Find where the given text appears and provide that cell's center as (x, y) coordinate. 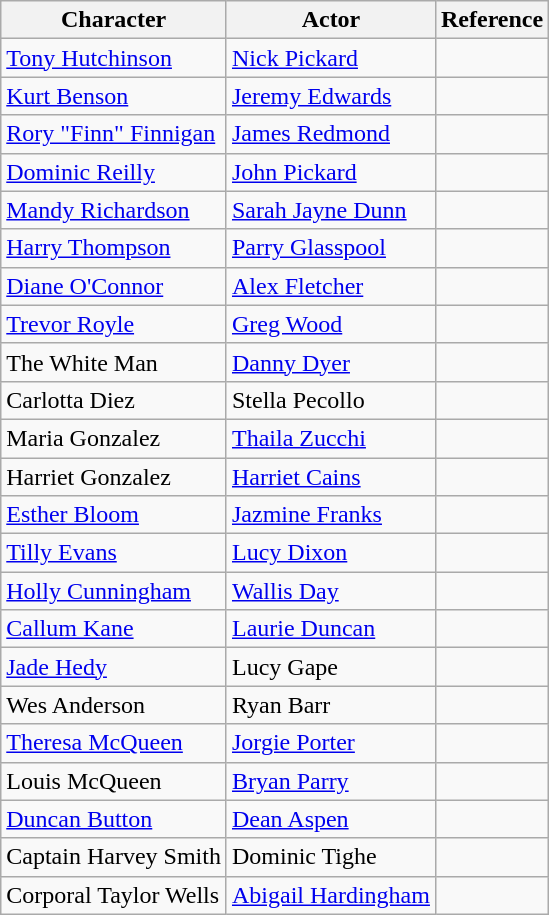
Jazmine Franks (330, 515)
Rory "Finn" Finnigan (114, 134)
Stella Pecollo (330, 400)
Callum Kane (114, 629)
Ryan Barr (330, 705)
Abigail Hardingham (330, 895)
Thaila Zucchi (330, 438)
Character (114, 20)
Holly Cunningham (114, 591)
Wes Anderson (114, 705)
Lucy Dixon (330, 553)
Harry Thompson (114, 248)
Danny Dyer (330, 362)
Greg Wood (330, 324)
Harriet Cains (330, 477)
The White Man (114, 362)
Louis McQueen (114, 781)
Esther Bloom (114, 515)
John Pickard (330, 172)
Dean Aspen (330, 819)
Maria Gonzalez (114, 438)
Lucy Gape (330, 667)
Jorgie Porter (330, 743)
Wallis Day (330, 591)
Captain Harvey Smith (114, 857)
Actor (330, 20)
Reference (492, 20)
Laurie Duncan (330, 629)
Dominic Reilly (114, 172)
Jeremy Edwards (330, 96)
Dominic Tighe (330, 857)
James Redmond (330, 134)
Tony Hutchinson (114, 58)
Jade Hedy (114, 667)
Duncan Button (114, 819)
Mandy Richardson (114, 210)
Bryan Parry (330, 781)
Corporal Taylor Wells (114, 895)
Nick Pickard (330, 58)
Theresa McQueen (114, 743)
Trevor Royle (114, 324)
Harriet Gonzalez (114, 477)
Carlotta Diez (114, 400)
Parry Glasspool (330, 248)
Diane O'Connor (114, 286)
Alex Fletcher (330, 286)
Kurt Benson (114, 96)
Sarah Jayne Dunn (330, 210)
Tilly Evans (114, 553)
